Find where the given text appears and provide that cell's center as (x, y) coordinate. 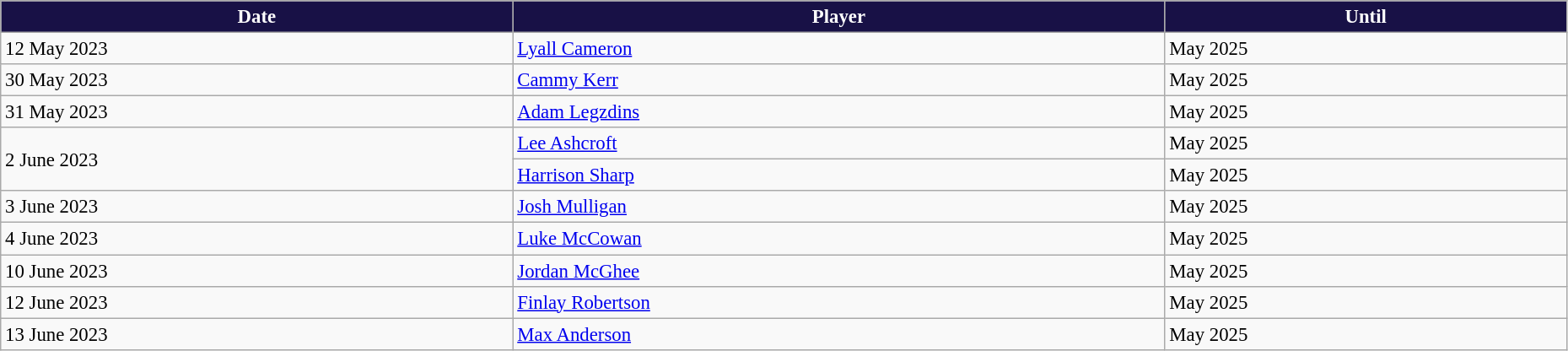
Lee Ashcroft (838, 143)
Adam Legzdins (838, 112)
Date (256, 17)
Harrison Sharp (838, 175)
13 June 2023 (256, 334)
31 May 2023 (256, 112)
Max Anderson (838, 334)
Josh Mulligan (838, 207)
Player (838, 17)
Luke McCowan (838, 239)
3 June 2023 (256, 207)
10 June 2023 (256, 271)
Jordan McGhee (838, 271)
Finlay Robertson (838, 302)
4 June 2023 (256, 239)
Cammy Kerr (838, 80)
12 May 2023 (256, 49)
Until (1366, 17)
30 May 2023 (256, 80)
2 June 2023 (256, 159)
Lyall Cameron (838, 49)
12 June 2023 (256, 302)
